Determine the [x, y] coordinate at the center of the cell enclosing the given text.  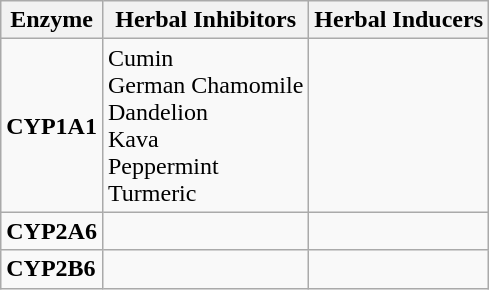
CYP2B6 [52, 269]
CYP1A1 [52, 126]
Herbal Inducers [399, 20]
Herbal Inhibitors [205, 20]
CuminGerman ChamomileDandelionKavaPeppermintTurmeric [205, 126]
CYP2A6 [52, 231]
Enzyme [52, 20]
